Detect which cell encompasses the target text, then output its (x, y) center coordinate. 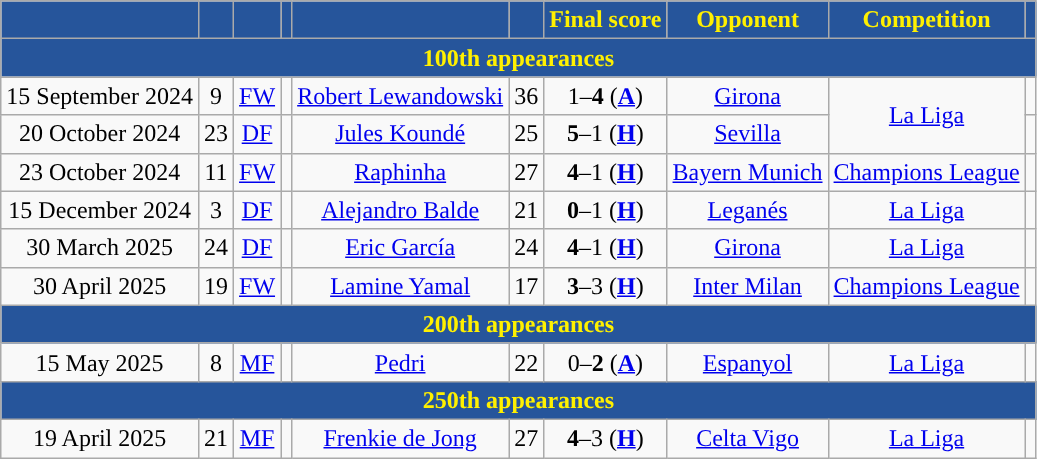
25 (526, 134)
30 March 2025 (100, 248)
Leganés (748, 210)
Frenkie de Jong (400, 438)
Raphinha (400, 172)
Opponent (748, 20)
15 September 2024 (100, 96)
3–3 (H) (606, 286)
Inter Milan (748, 286)
Espanyol (748, 362)
22 (526, 362)
9 (216, 96)
Alejandro Balde (400, 210)
23 October 2024 (100, 172)
Competition (926, 20)
Eric García (400, 248)
23 (216, 134)
Celta Vigo (748, 438)
19 April 2025 (100, 438)
Lamine Yamal (400, 286)
Final score (606, 20)
Robert Lewandowski (400, 96)
200th appearances (518, 324)
15 December 2024 (100, 210)
36 (526, 96)
11 (216, 172)
15 May 2025 (100, 362)
20 October 2024 (100, 134)
Jules Koundé (400, 134)
0–1 (H) (606, 210)
1–4 (A) (606, 96)
100th appearances (518, 58)
17 (526, 286)
5–1 (H) (606, 134)
30 April 2025 (100, 286)
250th appearances (518, 400)
0–2 (A) (606, 362)
19 (216, 286)
3 (216, 210)
8 (216, 362)
Bayern Munich (748, 172)
Sevilla (748, 134)
4–3 (H) (606, 438)
Pedri (400, 362)
